Scan for the cell matching the given text and deliver its (X, Y) coordinate at center. 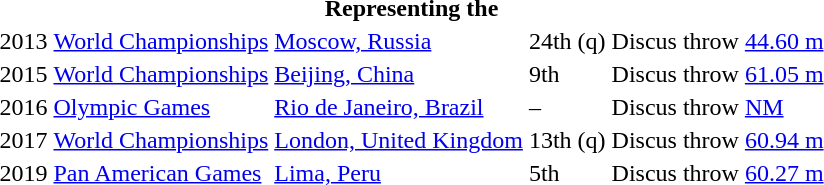
Rio de Janeiro, Brazil (399, 107)
Beijing, China (399, 74)
9th (567, 74)
24th (q) (567, 41)
13th (q) (567, 140)
– (567, 107)
Moscow, Russia (399, 41)
London, United Kingdom (399, 140)
Olympic Games (161, 107)
